Scan for the cell matching the given text and deliver its [x, y] coordinate at center. 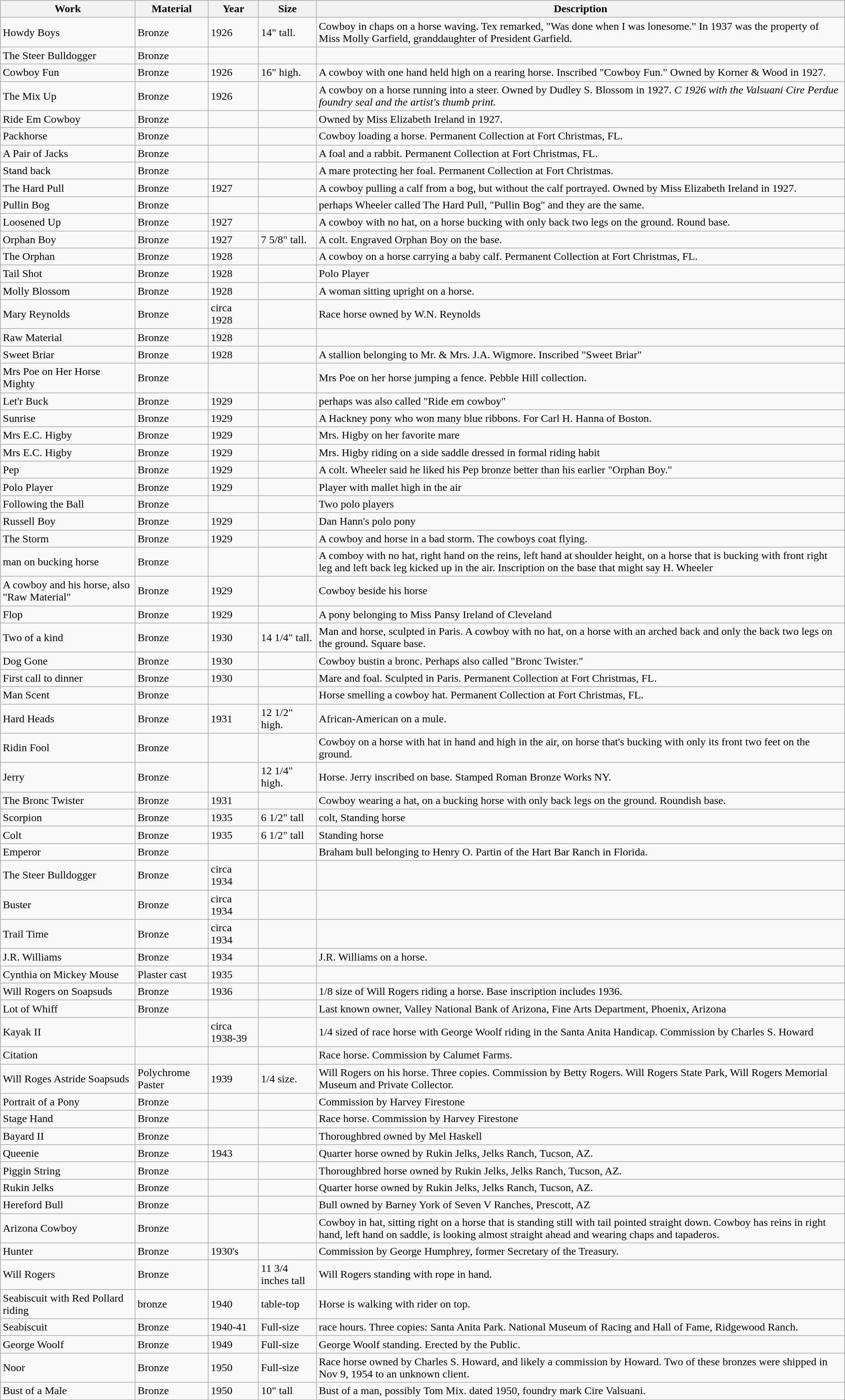
The Orphan [68, 257]
man on bucking horse [68, 562]
Horse is walking with rider on top. [580, 1304]
A cowboy with one hand held high on a rearing horse. Inscribed "Cowboy Fun." Owned by Korner & Wood in 1927. [580, 73]
Let'r Buck [68, 401]
Citation [68, 1055]
1936 [233, 992]
Howdy Boys [68, 32]
Race horse owned by W.N. Reynolds [580, 314]
Cowboy beside his horse [580, 591]
Mare and foal. Sculpted in Paris. Permanent Collection at Fort Christmas, FL. [580, 678]
Sweet Briar [68, 355]
Bayard II [68, 1136]
George Woolf [68, 1345]
1/4 sized of race horse with George Woolf riding in the Santa Anita Handicap. Commission by Charles S. Howard [580, 1032]
14 1/4" tall. [288, 638]
Ridin Fool [68, 748]
A mare protecting her foal. Permanent Collection at Fort Christmas. [580, 171]
The Mix Up [68, 96]
Stage Hand [68, 1119]
Noor [68, 1368]
Dan Hann's polo pony [580, 521]
Ride Em Cowboy [68, 119]
Stand back [68, 171]
circa 1938-39 [233, 1032]
Two of a kind [68, 638]
Portrait of a Pony [68, 1102]
The Hard Pull [68, 188]
perhaps was also called "Ride em cowboy" [580, 401]
Queenie [68, 1153]
12 1/4" high. [288, 777]
Player with mallet high in the air [580, 487]
A cowboy pulling a calf from a bog, but without the calf portrayed. Owned by Miss Elizabeth Ireland in 1927. [580, 188]
Cowboy Fun [68, 73]
14" tall. [288, 32]
Will Roges Astride Soapsuds [68, 1078]
A stallion belonging to Mr. & Mrs. J.A. Wigmore. Inscribed "Sweet Briar" [580, 355]
Orphan Boy [68, 240]
1/4 size. [288, 1078]
11 3/4 inches tall [288, 1275]
A pony belonging to Miss Pansy Ireland of Cleveland [580, 615]
Rukin Jelks [68, 1187]
Scorpion [68, 818]
Cowboy wearing a hat, on a bucking horse with only back legs on the ground. Roundish base. [580, 800]
Kayak II [68, 1032]
Hunter [68, 1252]
First call to dinner [68, 678]
Commission by Harvey Firestone [580, 1102]
Size [288, 9]
The Bronc Twister [68, 800]
perhaps Wheeler called The Hard Pull, "Pullin Bog" and they are the same. [580, 205]
circa 1928 [233, 314]
J.R. Williams on a horse. [580, 957]
Hereford Bull [68, 1205]
A colt. Wheeler said he liked his Pep bronze better than his earlier "Orphan Boy." [580, 470]
Material [172, 9]
1934 [233, 957]
African-American on a mule. [580, 718]
Horse smelling a cowboy hat. Permanent Collection at Fort Christmas, FL. [580, 695]
Man and horse, sculpted in Paris. A cowboy with no hat, on a horse with an arched back and only the back two legs on the ground. Square base. [580, 638]
table-top [288, 1304]
16" high. [288, 73]
Will Rogers [68, 1275]
Lot of Whiff [68, 1009]
Sunrise [68, 418]
Seabiscuit with Red Pollard riding [68, 1304]
1930's [233, 1252]
Cowboy bustin a bronc. Perhaps also called "Bronc Twister." [580, 661]
Mrs Poe on her horse jumping a fence. Pebble Hill collection. [580, 378]
Buster [68, 904]
Mrs. Higby on her favorite mare [580, 435]
George Woolf standing. Erected by the Public. [580, 1345]
A cowboy and horse in a bad storm. The cowboys coat flying. [580, 538]
The Storm [68, 538]
1940 [233, 1304]
Thoroughbred horse owned by Rukin Jelks, Jelks Ranch, Tucson, AZ. [580, 1170]
Flop [68, 615]
A cowboy and his horse, also "Raw Material" [68, 591]
Thoroughbred owned by Mel Haskell [580, 1136]
Standing horse [580, 835]
1943 [233, 1153]
A foal and a rabbit. Permanent Collection at Fort Christmas, FL. [580, 153]
Mrs. Higby riding on a side saddle dressed in formal riding habit [580, 453]
Will Rogers on his horse. Three copies. Commission by Betty Rogers. Will Rogers State Park, Will Rogers Memorial Museum and Private Collector. [580, 1078]
A cowboy with no hat, on a horse bucking with only back two legs on the ground. Round base. [580, 222]
Will Rogers standing with rope in hand. [580, 1275]
colt, Standing horse [580, 818]
Bust of a Male [68, 1391]
Colt [68, 835]
A colt. Engraved Orphan Boy on the base. [580, 240]
A cowboy on a horse carrying a baby calf. Permanent Collection at Fort Christmas, FL. [580, 257]
Dog Gone [68, 661]
Race horse. Commission by Calumet Farms. [580, 1055]
1/8 size of Will Rogers riding a horse. Base inscription includes 1936. [580, 992]
Man Scent [68, 695]
bronze [172, 1304]
Raw Material [68, 337]
Trail Time [68, 934]
Race horse. Commission by Harvey Firestone [580, 1119]
Polychrome Paster [172, 1078]
Bust of a man, possibly Tom Mix. dated 1950, foundry mark Cire Valsuani. [580, 1391]
Loosened Up [68, 222]
Emperor [68, 852]
Owned by Miss Elizabeth Ireland in 1927. [580, 119]
Work [68, 9]
Hard Heads [68, 718]
Jerry [68, 777]
Following the Ball [68, 504]
race hours. Three copies: Santa Anita Park. National Museum of Racing and Hall of Fame, Ridgewood Ranch. [580, 1327]
Piggin String [68, 1170]
Race horse owned by Charles S. Howard, and likely a commission by Howard. Two of these bronzes were shipped in Nov 9, 1954 to an unknown client. [580, 1368]
Plaster cast [172, 975]
Cynthia on Mickey Mouse [68, 975]
Molly Blossom [68, 291]
Braham bull belonging to Henry O. Partin of the Hart Bar Ranch in Florida. [580, 852]
7 5/8" tall. [288, 240]
Cowboy loading a horse. Permanent Collection at Fort Christmas, FL. [580, 136]
12 1/2" high. [288, 718]
A woman sitting upright on a horse. [580, 291]
A Hackney pony who won many blue ribbons. For Carl H. Hanna of Boston. [580, 418]
Russell Boy [68, 521]
Two polo players [580, 504]
1939 [233, 1078]
Tail Shot [68, 274]
Year [233, 9]
Mrs Poe on Her Horse Mighty [68, 378]
Commission by George Humphrey, former Secretary of the Treasury. [580, 1252]
10" tall [288, 1391]
Cowboy on a horse with hat in hand and high in the air, on horse that's bucking with only its front two feet on the ground. [580, 748]
Horse. Jerry inscribed on base. Stamped Roman Bronze Works NY. [580, 777]
Pullin Bog [68, 205]
Description [580, 9]
Arizona Cowboy [68, 1228]
Seabiscuit [68, 1327]
Mary Reynolds [68, 314]
A Pair of Jacks [68, 153]
J.R. Williams [68, 957]
Will Rogers on Soapsuds [68, 992]
Last known owner, Valley National Bank of Arizona, Fine Arts Department, Phoenix, Arizona [580, 1009]
1949 [233, 1345]
Bull owned by Barney York of Seven V Ranches, Prescott, AZ [580, 1205]
Packhorse [68, 136]
Pep [68, 470]
1940-41 [233, 1327]
